Find where the given text appears and provide that cell's center as [X, Y] coordinate. 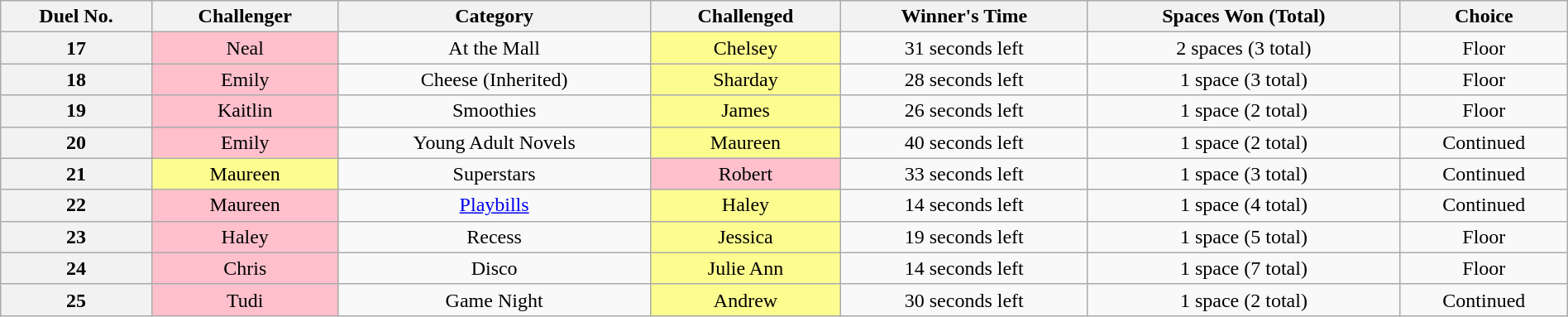
30 seconds left [964, 300]
Choice [1484, 17]
Playbills [495, 205]
28 seconds left [964, 79]
Chris [245, 268]
31 seconds left [964, 48]
At the Mall [495, 48]
1 space (4 total) [1244, 205]
Tudi [245, 300]
18 [76, 79]
Game Night [495, 300]
Recess [495, 237]
Jessica [746, 237]
24 [76, 268]
2 spaces (3 total) [1244, 48]
33 seconds left [964, 174]
26 seconds left [964, 111]
21 [76, 174]
Duel No. [76, 17]
Young Adult Novels [495, 142]
Robert [746, 174]
Spaces Won (Total) [1244, 17]
Disco [495, 268]
20 [76, 142]
19 seconds left [964, 237]
Chelsey [746, 48]
25 [76, 300]
17 [76, 48]
Challenger [245, 17]
Julie Ann [746, 268]
19 [76, 111]
Smoothies [495, 111]
Challenged [746, 17]
1 space (7 total) [1244, 268]
Kaitlin [245, 111]
23 [76, 237]
22 [76, 205]
Neal [245, 48]
Superstars [495, 174]
Sharday [746, 79]
1 space (5 total) [1244, 237]
Category [495, 17]
Winner's Time [964, 17]
Andrew [746, 300]
Cheese (Inherited) [495, 79]
40 seconds left [964, 142]
James [746, 111]
